Extract the (X, Y) coordinate from the center of the cell holding the provided text.  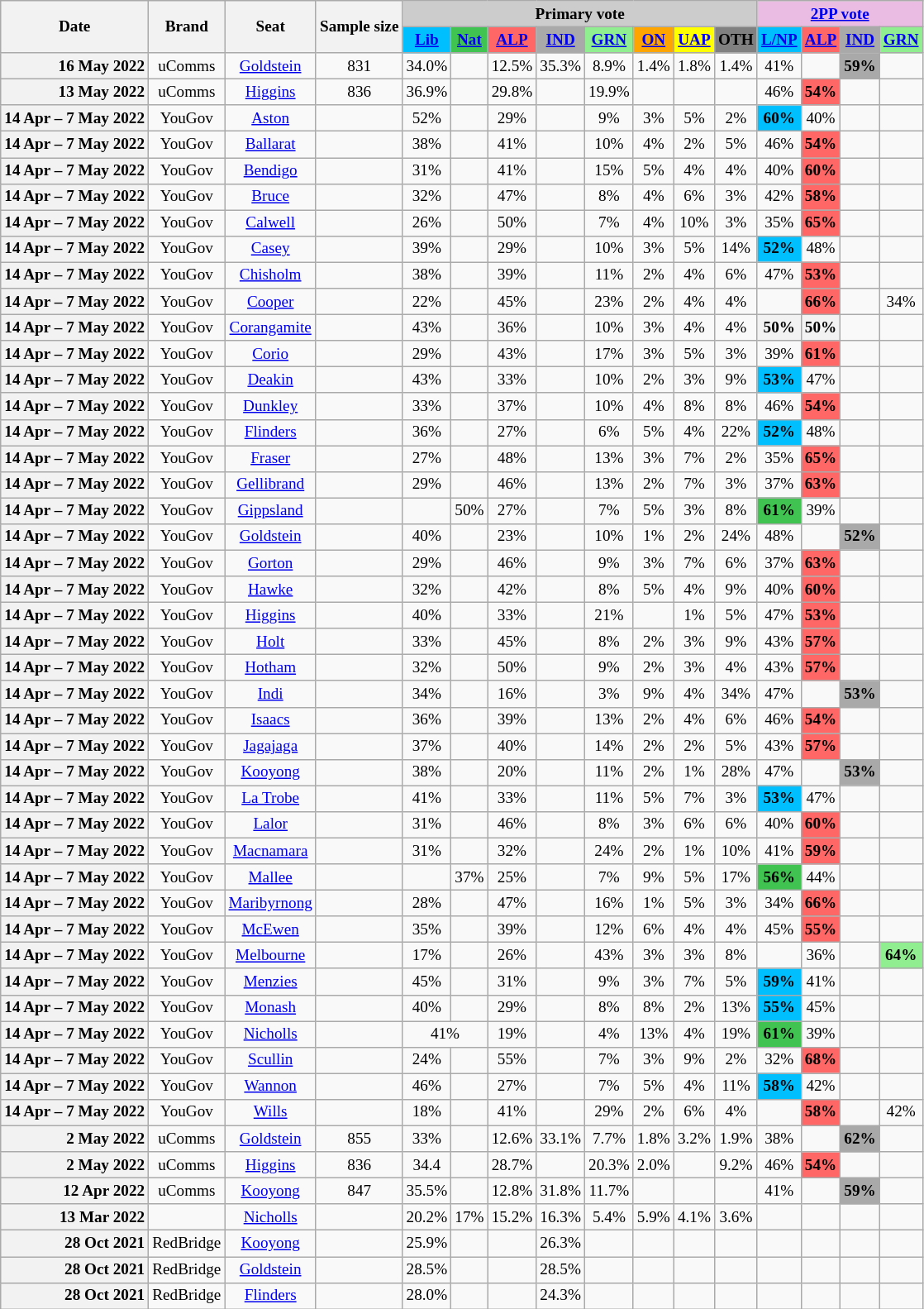
Hawke (270, 590)
Calwell (270, 223)
26.3% (560, 1244)
Jagajaga (270, 746)
64% (901, 956)
Menzies (270, 982)
McEwen (270, 929)
Scullin (270, 1060)
20.3% (610, 1165)
Lalor (270, 824)
Gippsland (270, 511)
Wills (270, 1112)
20% (512, 772)
855 (359, 1139)
2.0% (653, 1165)
8.9% (610, 66)
12% (610, 929)
Corangamite (270, 327)
16 May 2022 (74, 66)
3.6% (736, 1217)
Aston (270, 118)
Deakin (270, 380)
28.0% (426, 1296)
28.7% (512, 1165)
Fraser (270, 458)
Brand (187, 26)
7.7% (610, 1139)
3.2% (694, 1139)
56% (779, 877)
Maribyrnong (270, 903)
831 (359, 66)
Bruce (270, 197)
Wannon (270, 1087)
15% (610, 170)
Seat (270, 26)
Gellibrand (270, 485)
Hotham (270, 668)
Macnamara (270, 851)
16.3% (560, 1217)
29.8% (512, 92)
68% (821, 1060)
OTH (736, 40)
24.3% (560, 1296)
4.1% (694, 1217)
Sample size (359, 26)
25.9% (426, 1244)
L/NP (779, 40)
36.9% (426, 92)
Primary vote (580, 14)
Nat (469, 40)
11.7% (610, 1191)
9.2% (736, 1165)
31.8% (560, 1191)
1.9% (736, 1139)
Date (74, 26)
5.4% (610, 1217)
Monash (270, 1008)
Cooper (270, 302)
Indi (270, 694)
Holt (270, 642)
44% (821, 877)
18% (426, 1112)
Chisholm (270, 275)
Lib (426, 40)
20.2% (426, 1217)
12.5% (512, 66)
62% (860, 1139)
34.0% (426, 66)
15.2% (512, 1217)
Ballarat (270, 145)
La Trobe (270, 799)
Corio (270, 354)
19.9% (610, 92)
ON (653, 40)
Bendigo (270, 170)
Melbourne (270, 956)
12.8% (512, 1191)
Isaacs (270, 720)
5.9% (653, 1217)
Casey (270, 249)
13 Mar 2022 (74, 1217)
12.6% (512, 1139)
12 Apr 2022 (74, 1191)
Gorton (270, 563)
25% (512, 877)
35.5% (426, 1191)
2PP vote (840, 14)
34.4 (426, 1165)
Dunkley (270, 406)
33.1% (560, 1139)
847 (359, 1191)
13 May 2022 (74, 92)
21% (610, 615)
35.3% (560, 66)
UAP (694, 40)
Mallee (270, 877)
